Return the [X, Y] coordinate for the center point of the cell that contains the specified text.  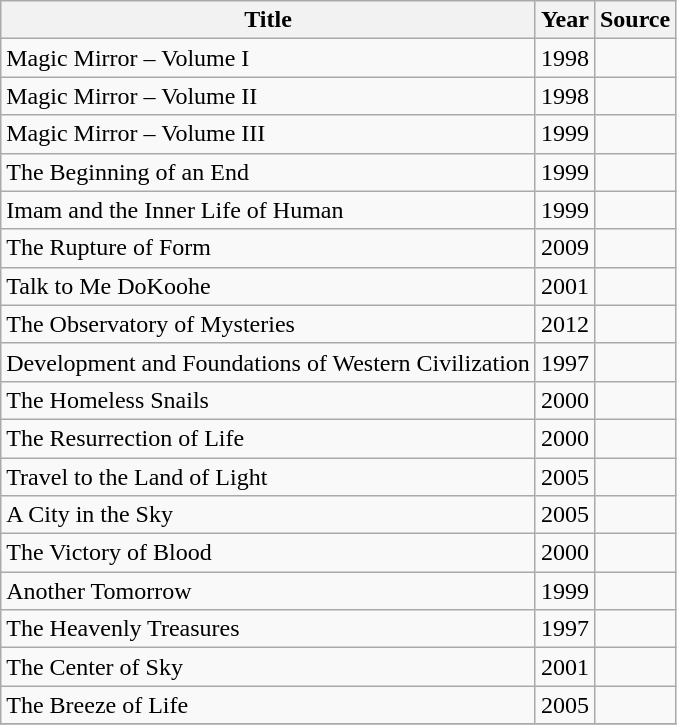
The Rupture of Form [268, 248]
Development and Foundations of Western Civilization [268, 362]
The Heavenly Treasures [268, 629]
Travel to the Land of Light [268, 477]
Title [268, 20]
The Breeze of Life [268, 705]
Magic Mirror – Volume I [268, 58]
The Resurrection of Life [268, 438]
The Center of Sky [268, 667]
2009 [564, 248]
The Homeless Snails [268, 400]
Another Tomorrow [268, 591]
2012 [564, 324]
Source [634, 20]
Magic Mirror – Volume II [268, 96]
The Observatory of Mysteries [268, 324]
Year [564, 20]
The Victory of Blood [268, 553]
Magic Mirror – Volume III [268, 134]
The Beginning of an End [268, 172]
Talk to Me DoKoohe [268, 286]
A City in the Sky [268, 515]
Imam and the Inner Life of Human [268, 210]
